Return the (X, Y) coordinate for the center point of the cell that contains the specified text.  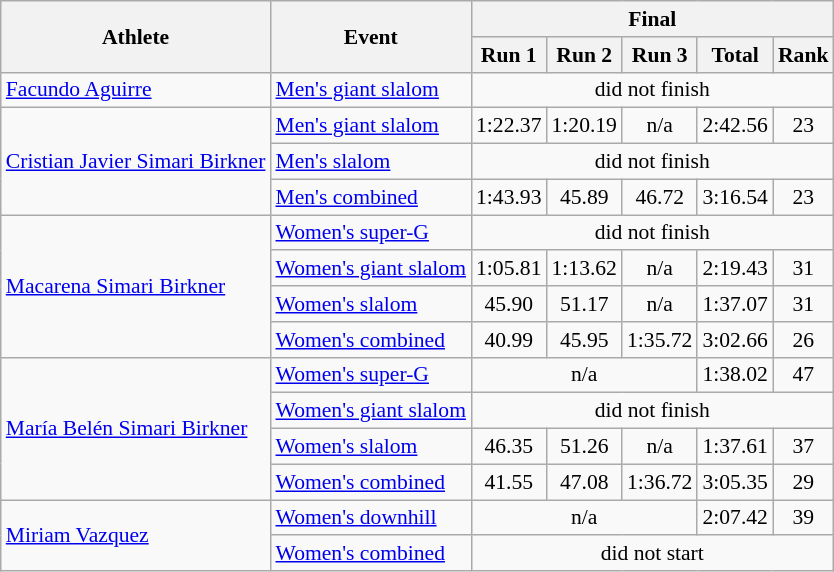
Final (652, 19)
2:42.56 (734, 126)
47.08 (584, 482)
1:20.19 (584, 126)
did not start (652, 554)
1:05.81 (508, 269)
Event (370, 36)
46.72 (660, 197)
3:02.66 (734, 340)
1:37.07 (734, 304)
1:37.61 (734, 447)
Macarena Simari Birkner (136, 286)
1:36.72 (660, 482)
Run 1 (508, 55)
Athlete (136, 36)
29 (804, 482)
1:43.93 (508, 197)
Rank (804, 55)
51.26 (584, 447)
39 (804, 518)
Run 2 (584, 55)
51.17 (584, 304)
1:13.62 (584, 269)
Cristian Javier Simari Birkner (136, 162)
26 (804, 340)
46.35 (508, 447)
Women's downhill (370, 518)
2:19.43 (734, 269)
Men's slalom (370, 162)
1:35.72 (660, 340)
45.90 (508, 304)
40.99 (508, 340)
45.95 (584, 340)
3:05.35 (734, 482)
Miriam Vazquez (136, 536)
45.89 (584, 197)
3:16.54 (734, 197)
Total (734, 55)
María Belén Simari Birkner (136, 428)
37 (804, 447)
1:22.37 (508, 126)
41.55 (508, 482)
1:38.02 (734, 375)
Run 3 (660, 55)
47 (804, 375)
2:07.42 (734, 518)
Facundo Aguirre (136, 90)
Men's combined (370, 197)
